From the cell containing the given text, extract its center point as (x, y) coordinate. 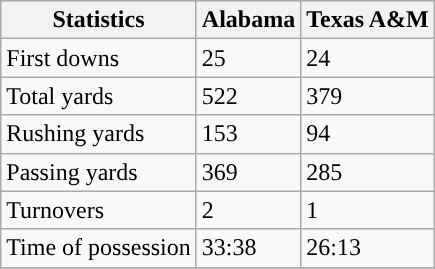
First downs (99, 58)
Rushing yards (99, 134)
522 (248, 96)
33:38 (248, 248)
26:13 (368, 248)
153 (248, 134)
Total yards (99, 96)
Alabama (248, 20)
Turnovers (99, 210)
24 (368, 58)
25 (248, 58)
379 (368, 96)
Texas A&M (368, 20)
2 (248, 210)
285 (368, 172)
Statistics (99, 20)
Time of possession (99, 248)
Passing yards (99, 172)
1 (368, 210)
369 (248, 172)
94 (368, 134)
